Scan for the cell matching the given text and deliver its (X, Y) coordinate at center. 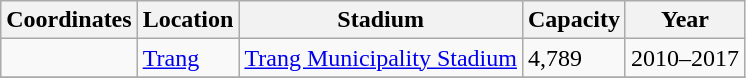
Year (684, 20)
Coordinates (69, 20)
Trang (188, 58)
Capacity (574, 20)
Trang Municipality Stadium (381, 58)
Stadium (381, 20)
4,789 (574, 58)
2010–2017 (684, 58)
Location (188, 20)
